Detect which cell encompasses the target text, then output its (X, Y) center coordinate. 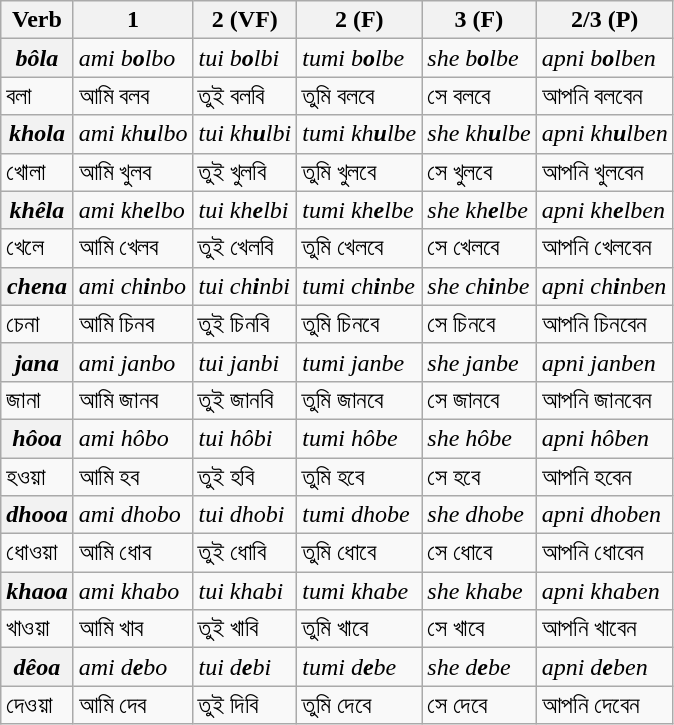
Verb (37, 20)
tui dhobi (245, 515)
খোলা (37, 172)
apni deben (604, 667)
সে হবে (479, 477)
tui janbi (245, 362)
ami chinbo (133, 286)
আপনি জানবেন (604, 400)
3 (F) (479, 20)
আমি বলব (133, 96)
তুই চিনবি (245, 324)
তুই বলবি (245, 96)
she debe (479, 667)
she chinbe (479, 286)
tumi khabe (360, 591)
ami khelbo (133, 210)
apni janben (604, 362)
tumi chinbe (360, 286)
tui bolbi (245, 58)
dêoa (37, 667)
ধোওয়া (37, 553)
apni khulben (604, 134)
she hôbe (479, 438)
she khabe (479, 591)
tumi dhobe (360, 515)
তুমি জানবে (360, 400)
খাওয়া (37, 629)
সে ধোবে (479, 553)
হওয়া (37, 477)
তুই ধোবি (245, 553)
তুমি ধোবে (360, 553)
apni bolben (604, 58)
ami debo (133, 667)
ami bolbo (133, 58)
ami khabo (133, 591)
তুমি খাবে (360, 629)
সে জানবে (479, 400)
তুই দিবি (245, 705)
আমি খাব (133, 629)
আপনি খেলবেন (604, 248)
তুমি বলবে (360, 96)
dhooa (37, 515)
আপনি ধোবেন (604, 553)
সে খুলবে (479, 172)
দেওয়া (37, 705)
hôoa (37, 438)
apni khaben (604, 591)
tui hôbi (245, 438)
tumi khelbe (360, 210)
তুমি খেলবে (360, 248)
apni hôben (604, 438)
সে খেলবে (479, 248)
তুই খেলবি (245, 248)
সে দেবে (479, 705)
tumi hôbe (360, 438)
apni khelben (604, 210)
she bolbe (479, 58)
আমি দেব (133, 705)
আমি হব (133, 477)
সে চিনবে (479, 324)
ami khulbo (133, 134)
tui khelbi (245, 210)
jana (37, 362)
khola (37, 134)
আপনি হবেন (604, 477)
1 (133, 20)
তুমি হবে (360, 477)
tumi bolbe (360, 58)
tumi janbe (360, 362)
2 (VF) (245, 20)
আমি চিনব (133, 324)
she khulbe (479, 134)
তুই জানবি (245, 400)
তুই খুলবি (245, 172)
khêla (37, 210)
তুই খাবি (245, 629)
chena (37, 286)
আমি খুলব (133, 172)
তুই হবি (245, 477)
apni dhoben (604, 515)
বলা (37, 96)
tui chinbi (245, 286)
আমি জানব (133, 400)
সে খাবে (479, 629)
চেনা (37, 324)
আপনি খাবেন (604, 629)
আমি ধোব (133, 553)
আপনি দেবেন (604, 705)
apni chinben (604, 286)
2/3 (P) (604, 20)
তুমি দেবে (360, 705)
she dhobe (479, 515)
আমি খেলব (133, 248)
জানা (37, 400)
tui khulbi (245, 134)
আপনি চিনবেন (604, 324)
আপনি খুলবেন (604, 172)
আপনি বলবেন (604, 96)
she janbe (479, 362)
তুমি খুলবে (360, 172)
সে বলবে (479, 96)
ami hôbo (133, 438)
tumi debe (360, 667)
tui debi (245, 667)
tui khabi (245, 591)
bôla (37, 58)
she khelbe (479, 210)
খেলে (37, 248)
ami dhobo (133, 515)
khaoa (37, 591)
ami janbo (133, 362)
2 (F) (360, 20)
tumi khulbe (360, 134)
তুমি চিনবে (360, 324)
